Provide the [X, Y] coordinate of the cell's center where the given text is located.  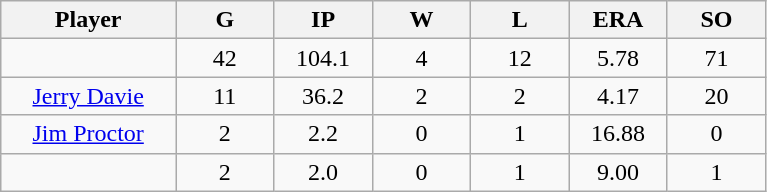
SO [716, 20]
4 [421, 58]
36.2 [323, 96]
IP [323, 20]
2.2 [323, 134]
Jerry Davie [88, 96]
G [225, 20]
16.88 [618, 134]
71 [716, 58]
4.17 [618, 96]
W [421, 20]
12 [520, 58]
Jim Proctor [88, 134]
L [520, 20]
2.0 [323, 172]
Player [88, 20]
5.78 [618, 58]
9.00 [618, 172]
ERA [618, 20]
104.1 [323, 58]
20 [716, 96]
42 [225, 58]
11 [225, 96]
